Identify which cell holds the provided text, then report its [X, Y] central coordinate. 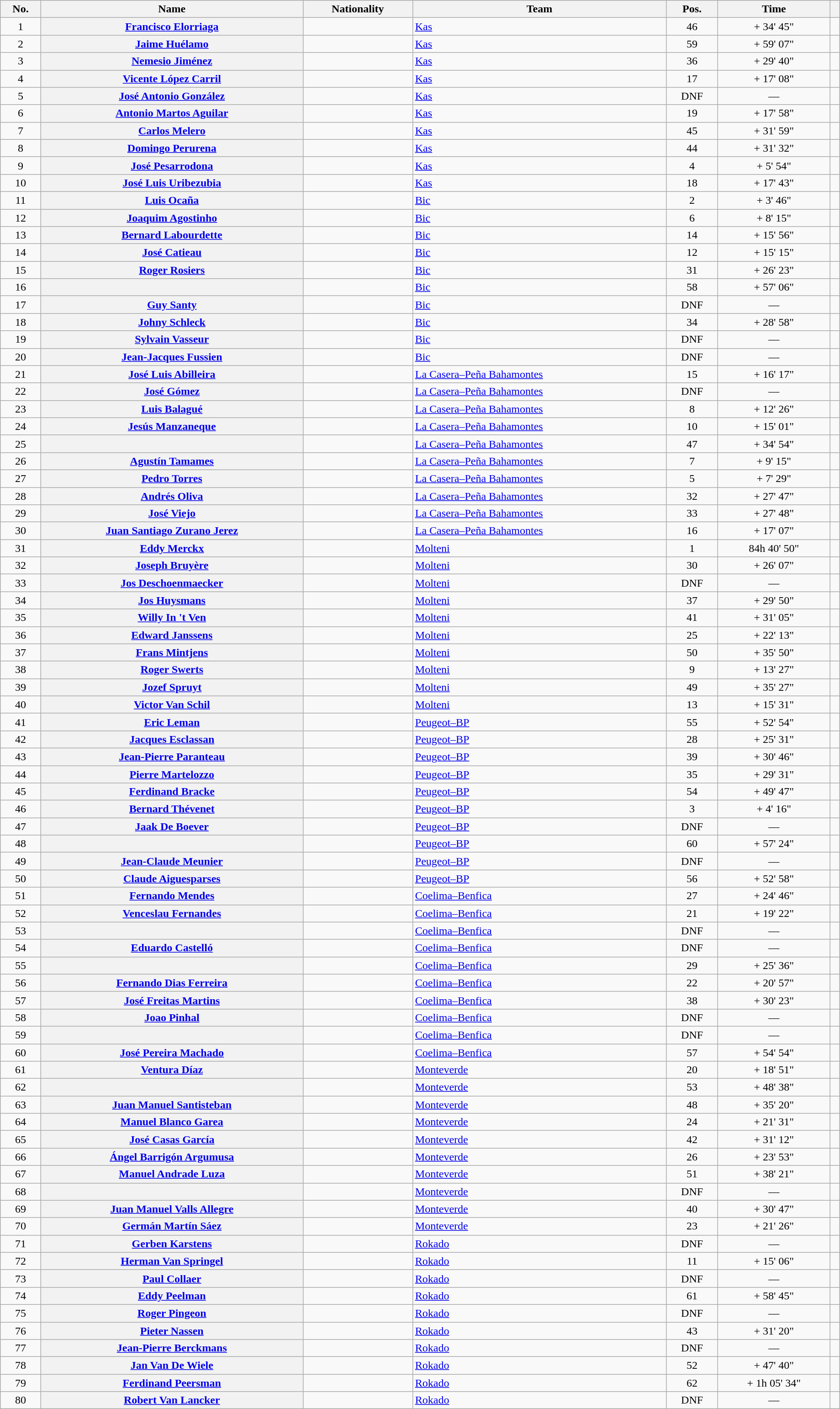
Time [774, 9]
Luis Balagué [172, 409]
67 [21, 1174]
Jesús Manzaneque [172, 426]
José Luis Abilleira [172, 374]
+ 25' 36" [774, 965]
Manuel Andrade Luza [172, 1174]
José Freitas Martins [172, 1000]
+ 4' 16" [774, 809]
+ 26' 23" [774, 270]
Fernando Dias Ferreira [172, 983]
+ 59' 07" [774, 44]
+ 49' 47" [774, 792]
+ 57' 06" [774, 287]
+ 31' 12" [774, 1139]
+ 31' 59" [774, 131]
+ 27' 48" [774, 514]
+ 21' 31" [774, 1122]
Eddy Merckx [172, 548]
+ 34' 45" [774, 26]
Juan Santiago Zurano Jerez [172, 531]
+ 17' 07" [774, 531]
Claude Aiguesparses [172, 879]
+ 38' 21" [774, 1174]
76 [21, 1331]
+ 25' 31" [774, 739]
Nemesio Jiménez [172, 61]
Jaak De Boever [172, 826]
Jean-Jacques Fussien [172, 357]
+ 30' 46" [774, 757]
Willy In 't Ven [172, 618]
+ 54' 54" [774, 1052]
+ 28' 58" [774, 322]
69 [21, 1209]
+ 57' 24" [774, 844]
Guy Santy [172, 305]
+ 13' 27" [774, 670]
José Catieau [172, 253]
+ 21' 26" [774, 1226]
Manuel Blanco Garea [172, 1122]
84h 40' 50" [774, 548]
Jean-Claude Meunier [172, 861]
José Casas García [172, 1139]
+ 35' 27" [774, 687]
+ 29' 40" [774, 61]
José Pereira Machado [172, 1052]
+ 34' 54" [774, 444]
Sylvain Vasseur [172, 339]
+ 3' 46" [774, 200]
Jan Van De Wiele [172, 1366]
Agustín Tamames [172, 461]
Victor Van Schil [172, 704]
+ 16' 17" [774, 374]
Ferdinand Peersman [172, 1383]
Team [539, 9]
+ 52' 54" [774, 722]
Jaime Huélamo [172, 44]
+ 17' 08" [774, 79]
Carlos Melero [172, 131]
Bernard Labourdette [172, 235]
+ 15' 31" [774, 704]
Eric Leman [172, 722]
Roger Rosiers [172, 270]
Vicente López Carril [172, 79]
73 [21, 1278]
Pieter Nassen [172, 1331]
+ 18' 51" [774, 1070]
Joaquim Agostinho [172, 218]
Pedro Torres [172, 478]
+ 15' 01" [774, 426]
+ 30' 23" [774, 1000]
Pos. [692, 9]
Luis Ocaña [172, 200]
Roger Pingeon [172, 1313]
Johny Schleck [172, 322]
+ 15' 15" [774, 253]
68 [21, 1192]
Bernard Thévenet [172, 809]
+ 35' 20" [774, 1105]
Paul Collaer [172, 1278]
Domingo Perurena [172, 148]
Jozef Spruyt [172, 687]
+ 20' 57" [774, 983]
Eduardo Castelló [172, 948]
79 [21, 1383]
Jean-Pierre Paranteau [172, 757]
+ 30' 47" [774, 1209]
José Luis Uribezubia [172, 183]
Roger Swerts [172, 670]
+ 7' 29" [774, 478]
Andrés Oliva [172, 496]
+ 17' 58" [774, 113]
No. [21, 9]
Jos Deschoenmaecker [172, 583]
Herman Van Springel [172, 1261]
74 [21, 1296]
Ferdinand Bracke [172, 792]
Ventura Díaz [172, 1070]
Antonio Martos Aguilar [172, 113]
José Pesarrodona [172, 165]
Germán Martín Sáez [172, 1226]
+ 52' 58" [774, 879]
Jacques Esclassan [172, 739]
+ 24' 46" [774, 896]
Edward Janssens [172, 635]
63 [21, 1105]
Venceslau Fernandes [172, 913]
Robert Van Lancker [172, 1400]
+ 19' 22" [774, 913]
80 [21, 1400]
Jos Huysmans [172, 600]
71 [21, 1244]
Gerben Karstens [172, 1244]
Eddy Peelman [172, 1296]
+ 5' 54" [774, 165]
+ 26' 07" [774, 566]
+ 29' 31" [774, 774]
+ 47' 40" [774, 1366]
Ángel Barrigón Argumusa [172, 1157]
+ 31' 20" [774, 1331]
+ 29' 50" [774, 600]
+ 58' 45" [774, 1296]
66 [21, 1157]
+ 35' 50" [774, 652]
+ 17' 43" [774, 183]
+ 1h 05' 34" [774, 1383]
+ 22' 13" [774, 635]
José Gómez [172, 392]
+ 8' 15" [774, 218]
Joao Pinhal [172, 1017]
78 [21, 1366]
Pierre Martelozzo [172, 774]
75 [21, 1313]
+ 15' 06" [774, 1261]
Jean-Pierre Berckmans [172, 1348]
+ 31' 05" [774, 618]
+ 27' 47" [774, 496]
+ 9' 15" [774, 461]
Francisco Elorriaga [172, 26]
70 [21, 1226]
Juan Manuel Valls Allegre [172, 1209]
65 [21, 1139]
Juan Manuel Santisteban [172, 1105]
Name [172, 9]
64 [21, 1122]
Frans Mintjens [172, 652]
José Antonio González [172, 96]
José Viejo [172, 514]
+ 48' 38" [774, 1087]
77 [21, 1348]
Fernando Mendes [172, 896]
+ 12' 26" [774, 409]
+ 23' 53" [774, 1157]
72 [21, 1261]
Nationality [358, 9]
+ 15' 56" [774, 235]
+ 31' 32" [774, 148]
Joseph Bruyère [172, 566]
